Extract the (x, y) coordinate from the center of the cell holding the provided text.  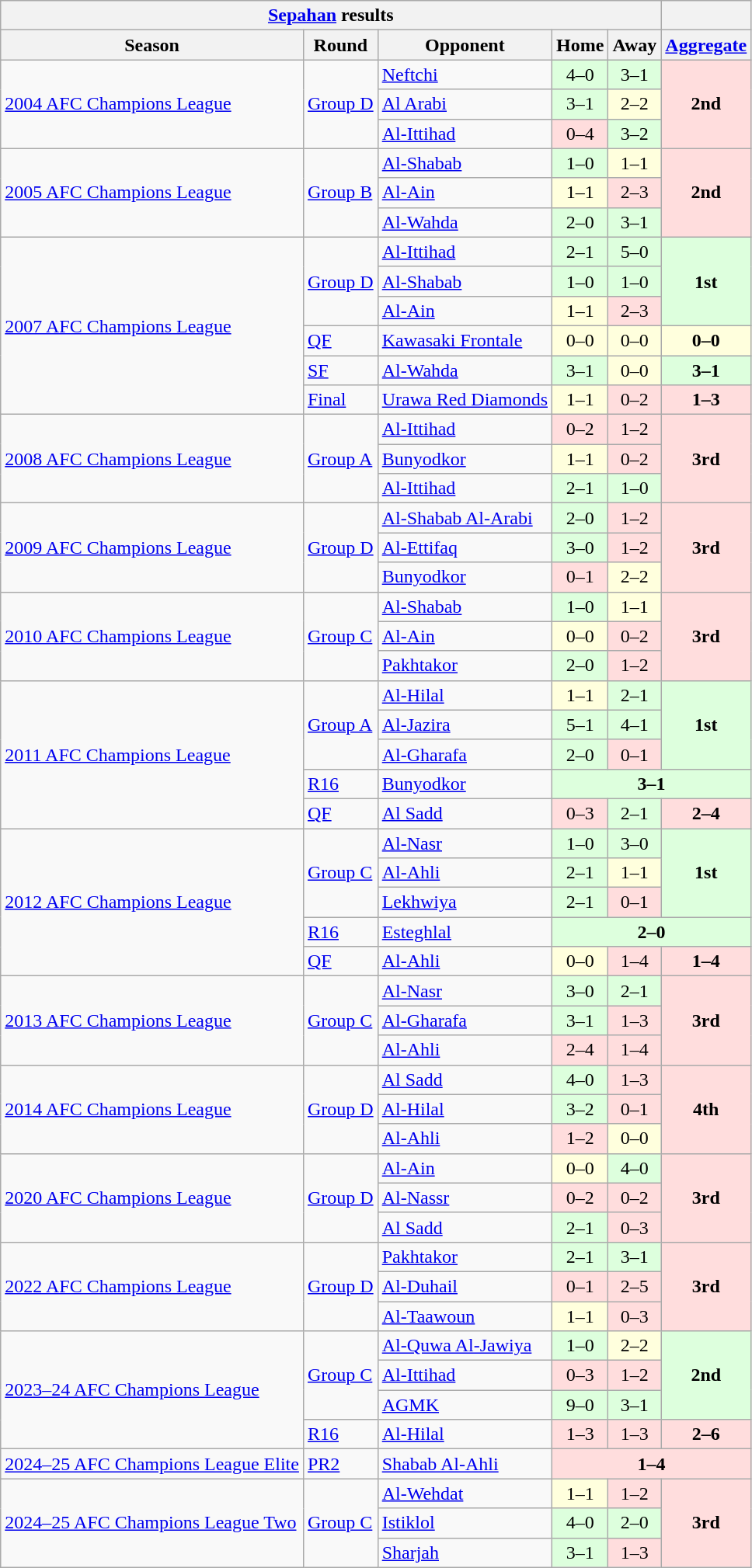
Al-Jazira (465, 725)
2004 AFC Champions League (152, 104)
Istiklol (465, 1523)
Al Arabi (465, 104)
5–0 (635, 252)
2007 AFC Champions League (152, 325)
2014 AFC Champions League (152, 1109)
Neftchi (465, 75)
Sharjah (465, 1552)
Away (635, 45)
Opponent (465, 45)
Al-Quwa Al-Jawiya (465, 1346)
2009 AFC Champions League (152, 548)
9–0 (580, 1405)
2022 AFC Champions League (152, 1286)
5–1 (580, 725)
2023–24 AFC Champions League (152, 1390)
Al-Shabab Al-Arabi (465, 518)
Lekhwiya (465, 902)
AGMK (465, 1405)
2–6 (706, 1434)
2010 AFC Champions League (152, 636)
2024–25 AFC Champions League Two (152, 1523)
Esteghlal (465, 932)
2024–25 AFC Champions League Elite (152, 1464)
Al-Taawoun (465, 1316)
2012 AFC Champions League (152, 902)
0–4 (580, 134)
Kawasaki Frontale (465, 340)
Aggregate (706, 45)
2011 AFC Champions League (152, 754)
Al-Nassr (465, 1198)
Al-Ettifaq (465, 548)
Home (580, 45)
Season (152, 45)
2–5 (635, 1286)
4th (706, 1109)
Al-Wehdat (465, 1493)
2005 AFC Champions League (152, 193)
Urawa Red Diamonds (465, 400)
2020 AFC Champions League (152, 1198)
Al-Duhail (465, 1286)
Final (340, 400)
4–1 (635, 725)
Round (340, 45)
2008 AFC Champions League (152, 459)
Shabab Al-Ahli (465, 1464)
2013 AFC Champions League (152, 1020)
SF (340, 370)
Sepahan results (331, 16)
Group B (340, 193)
PR2 (340, 1464)
